Detect which cell encompasses the target text, then output its (x, y) center coordinate. 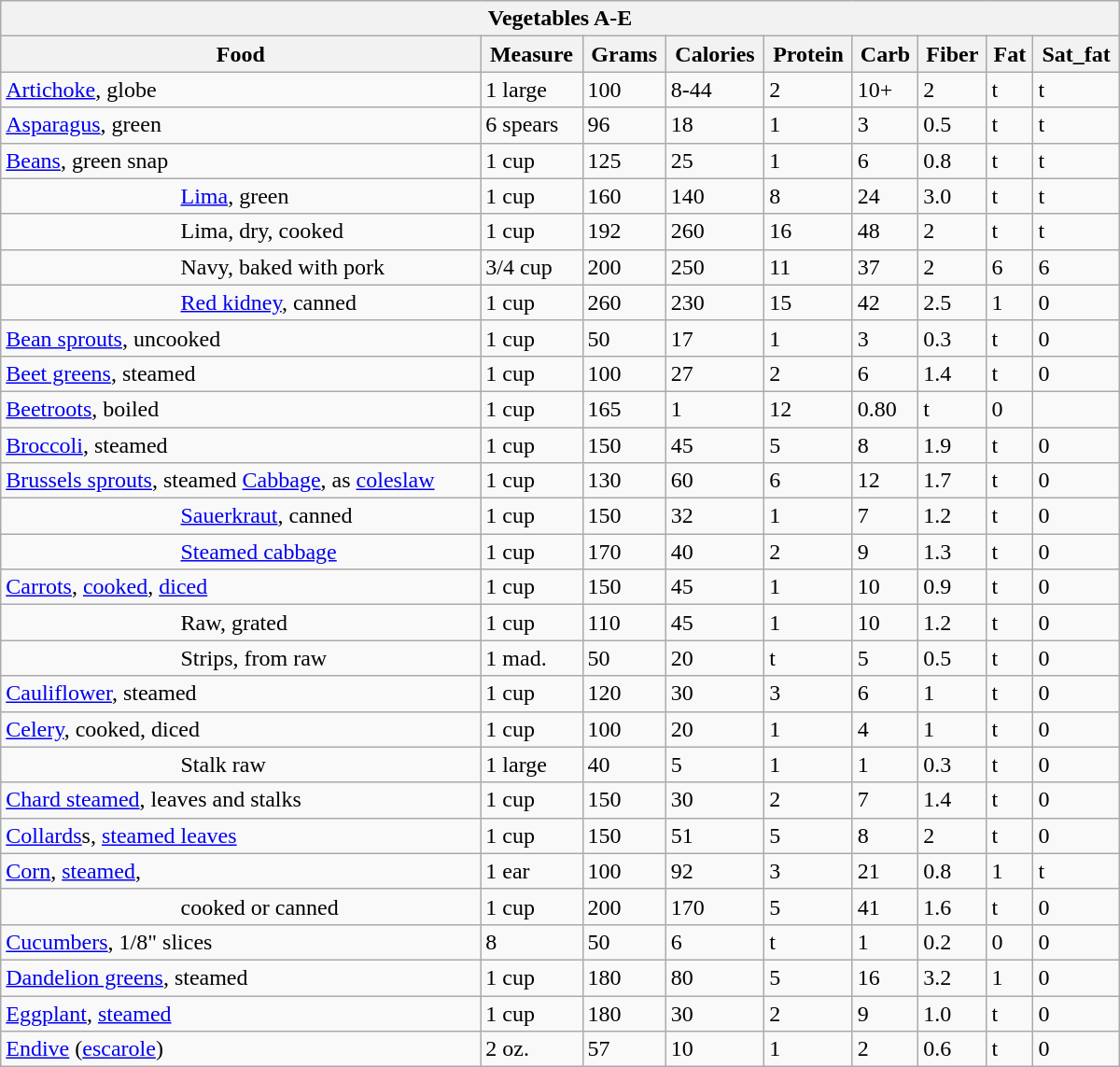
0.80 (885, 409)
Endive (escarole) (241, 1049)
120 (623, 694)
17 (715, 338)
Beans, green snap (241, 161)
250 (715, 267)
Broccoli, steamed (241, 445)
48 (885, 232)
Collardss, steamed leaves (241, 835)
27 (715, 373)
Eggplant, steamed (241, 1013)
cooked or canned (241, 906)
Artichoke, globe (241, 90)
230 (715, 302)
Stalk raw (241, 765)
1.0 (952, 1013)
25 (715, 161)
Beet greens, steamed (241, 373)
1.3 (952, 552)
57 (623, 1049)
0.9 (952, 587)
2 oz. (532, 1049)
Strips, from raw (241, 658)
4 (885, 729)
1.9 (952, 445)
Carrots, cooked, diced (241, 587)
Sauerkraut, canned (241, 516)
0.2 (952, 942)
Grams (623, 54)
60 (715, 481)
Food (241, 54)
140 (715, 196)
Brussels sprouts, steamed Cabbage, as coleslaw (241, 481)
130 (623, 481)
Dandelion greens, steamed (241, 977)
18 (715, 125)
1 mad. (532, 658)
Vegetables A-E (560, 19)
10+ (885, 90)
Fiber (952, 54)
92 (715, 871)
6 spears (532, 125)
Lima, dry, cooked (241, 232)
1 ear (532, 871)
Corn, steamed, (241, 871)
3/4 cup (532, 267)
Fat (1010, 54)
96 (623, 125)
110 (623, 623)
8-44 (715, 90)
1.6 (952, 906)
42 (885, 302)
32 (715, 516)
Sat_fat (1076, 54)
2.5 (952, 302)
1.7 (952, 481)
80 (715, 977)
3.2 (952, 977)
Carb (885, 54)
37 (885, 267)
Protein (808, 54)
Beetroots, boiled (241, 409)
Raw, grated (241, 623)
11 (808, 267)
Steamed cabbage (241, 552)
192 (623, 232)
Asparagus, green (241, 125)
165 (623, 409)
0.6 (952, 1049)
Bean sprouts, uncooked (241, 338)
15 (808, 302)
Navy, baked with pork (241, 267)
Celery, cooked, diced (241, 729)
Cauliflower, steamed (241, 694)
21 (885, 871)
51 (715, 835)
Chard steamed, leaves and stalks (241, 800)
Calories (715, 54)
125 (623, 161)
3.0 (952, 196)
Red kidney, canned (241, 302)
Cucumbers, 1/8" slices (241, 942)
24 (885, 196)
160 (623, 196)
Lima, green (241, 196)
Measure (532, 54)
41 (885, 906)
